For the text-containing cell, return its midpoint in [x, y] coordinate format. 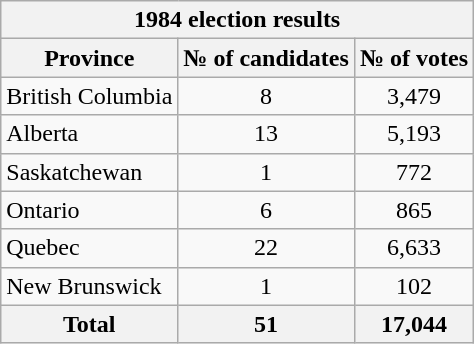
№ of candidates [266, 58]
Province [90, 58]
6 [266, 210]
51 [266, 324]
British Columbia [90, 96]
8 [266, 96]
Ontario [90, 210]
22 [266, 248]
Saskatchewan [90, 172]
13 [266, 134]
6,633 [414, 248]
№ of votes [414, 58]
1984 election results [238, 20]
102 [414, 286]
865 [414, 210]
772 [414, 172]
17,044 [414, 324]
5,193 [414, 134]
Total [90, 324]
Quebec [90, 248]
New Brunswick [90, 286]
Alberta [90, 134]
3,479 [414, 96]
